Locate the cell with the specified text and output its [X, Y] center coordinate. 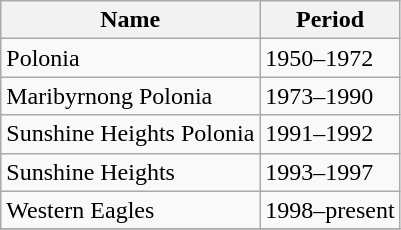
Period [330, 20]
Western Eagles [130, 210]
Polonia [130, 58]
Sunshine Heights Polonia [130, 134]
1973–1990 [330, 96]
1950–1972 [330, 58]
1993–1997 [330, 172]
Name [130, 20]
1991–1992 [330, 134]
1998–present [330, 210]
Maribyrnong Polonia [130, 96]
Sunshine Heights [130, 172]
